Scan for the cell matching the given text and deliver its (X, Y) coordinate at center. 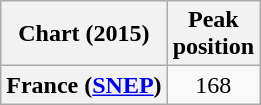
France (SNEP) (84, 85)
168 (213, 85)
Peak position (213, 34)
Chart (2015) (84, 34)
